Pinpoint the cell where the given text exists, returning its (x, y) midpoint coordinate. 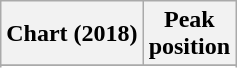
Peak position (189, 34)
Chart (2018) (72, 34)
